Output the [x, y] coordinate of the center of the cell containing the given text.  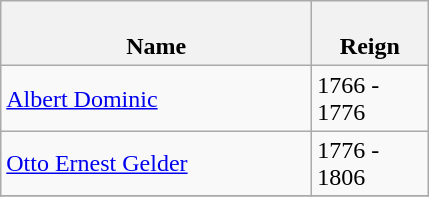
Name [156, 34]
1776 - 1806 [370, 164]
Albert Dominic [156, 98]
1766 - 1776 [370, 98]
Reign [370, 34]
Otto Ernest Gelder [156, 164]
